For the text-containing cell, return its midpoint in [x, y] coordinate format. 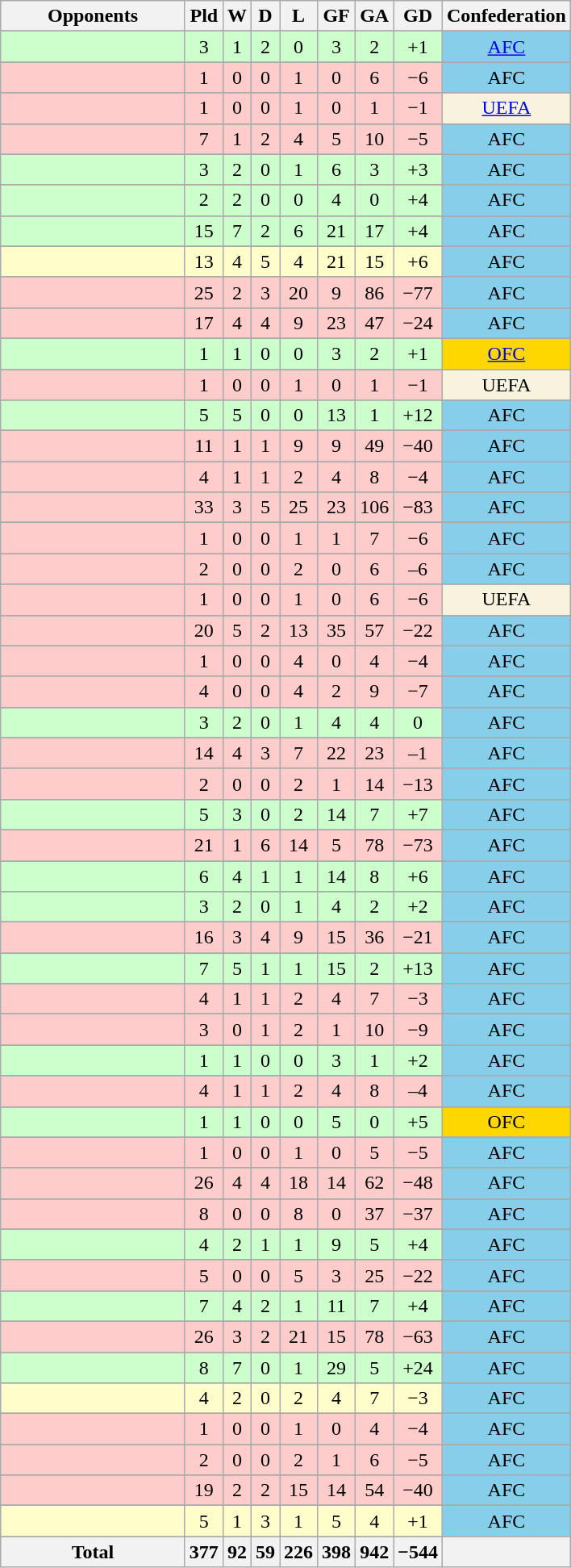
54 [374, 1491]
W [237, 16]
16 [203, 938]
398 [337, 1552]
GF [337, 16]
62 [374, 1183]
37 [374, 1214]
GA [374, 16]
35 [337, 630]
49 [374, 446]
57 [374, 630]
+7 [418, 814]
106 [374, 508]
+24 [418, 1368]
−37 [418, 1214]
GD [418, 16]
+5 [418, 1122]
+13 [418, 968]
Opponents [94, 16]
59 [265, 1552]
+3 [418, 169]
Pld [203, 16]
22 [337, 753]
−544 [418, 1552]
–1 [418, 753]
–4 [418, 1091]
92 [237, 1552]
−21 [418, 938]
−73 [418, 845]
29 [337, 1368]
+12 [418, 416]
–6 [418, 569]
−13 [418, 784]
−9 [418, 1030]
Total [94, 1552]
−48 [418, 1183]
−24 [418, 323]
19 [203, 1491]
47 [374, 323]
226 [298, 1552]
Confederation [506, 16]
36 [374, 938]
−63 [418, 1336]
86 [374, 292]
L [298, 16]
−7 [418, 692]
−77 [418, 292]
377 [203, 1552]
−83 [418, 508]
33 [203, 508]
18 [298, 1183]
D [265, 16]
942 [374, 1552]
